Extract the [x, y] coordinate from the center of the cell holding the provided text.  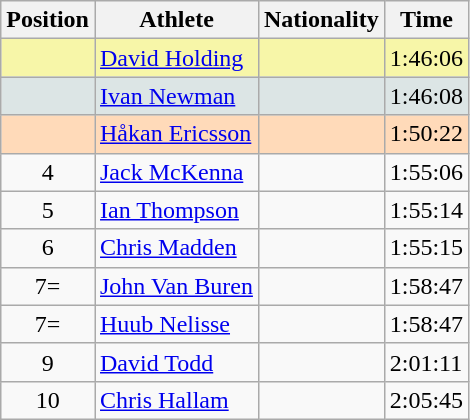
10 [48, 400]
1:55:15 [426, 248]
Chris Madden [176, 248]
6 [48, 248]
David Todd [176, 362]
1:55:06 [426, 172]
1:46:06 [426, 58]
1:50:22 [426, 134]
2:01:11 [426, 362]
9 [48, 362]
Time [426, 20]
David Holding [176, 58]
Chris Hallam [176, 400]
4 [48, 172]
Håkan Ericsson [176, 134]
John Van Buren [176, 286]
Ivan Newman [176, 96]
Position [48, 20]
1:46:08 [426, 96]
Huub Nelisse [176, 324]
Ian Thompson [176, 210]
Athlete [176, 20]
5 [48, 210]
2:05:45 [426, 400]
Nationality [321, 20]
1:55:14 [426, 210]
Jack McKenna [176, 172]
